Determine the [X, Y] coordinate at the center of the cell enclosing the given text.  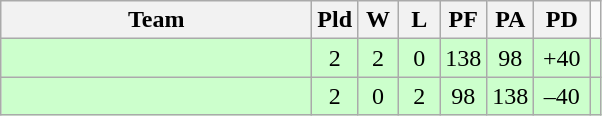
PD [562, 20]
+40 [562, 58]
Pld [335, 20]
W [378, 20]
L [420, 20]
Team [156, 20]
–40 [562, 96]
PF [464, 20]
PA [510, 20]
